Find where the given text appears and provide that cell's center as [X, Y] coordinate. 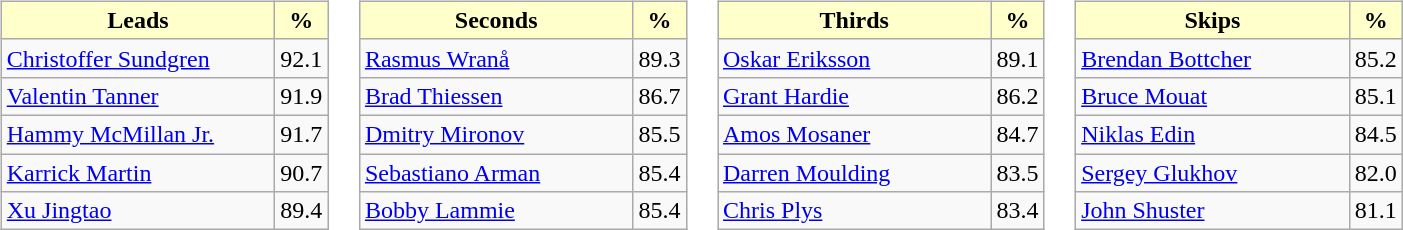
Brendan Bottcher [1213, 58]
83.4 [1018, 211]
89.1 [1018, 58]
91.9 [302, 96]
Sergey Glukhov [1213, 173]
Dmitry Mironov [496, 134]
92.1 [302, 58]
86.2 [1018, 96]
Niklas Edin [1213, 134]
Amos Mosaner [855, 134]
Sebastiano Arman [496, 173]
91.7 [302, 134]
Xu Jingtao [138, 211]
Leads [138, 20]
89.3 [660, 58]
Hammy McMillan Jr. [138, 134]
Christoffer Sundgren [138, 58]
Thirds [855, 20]
85.5 [660, 134]
90.7 [302, 173]
84.7 [1018, 134]
Valentin Tanner [138, 96]
85.1 [1376, 96]
Skips [1213, 20]
89.4 [302, 211]
Darren Moulding [855, 173]
Brad Thiessen [496, 96]
Rasmus Wranå [496, 58]
Chris Plys [855, 211]
85.2 [1376, 58]
Bobby Lammie [496, 211]
John Shuster [1213, 211]
Seconds [496, 20]
82.0 [1376, 173]
Bruce Mouat [1213, 96]
Oskar Eriksson [855, 58]
Grant Hardie [855, 96]
84.5 [1376, 134]
Karrick Martin [138, 173]
86.7 [660, 96]
83.5 [1018, 173]
81.1 [1376, 211]
